Extract the (X, Y) coordinate from the center of the cell holding the provided text.  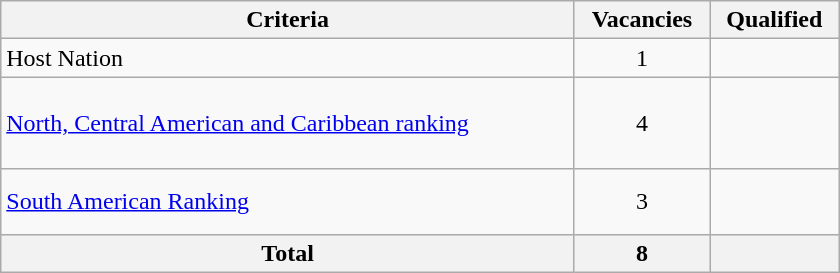
South American Ranking (288, 202)
3 (642, 202)
Host Nation (288, 58)
Total (288, 253)
North, Central American and Caribbean ranking (288, 123)
Vacancies (642, 20)
8 (642, 253)
4 (642, 123)
Qualified (775, 20)
1 (642, 58)
Criteria (288, 20)
